Find where the given text appears and provide that cell's center as (x, y) coordinate. 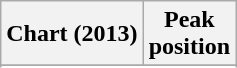
Peakposition (189, 34)
Chart (2013) (72, 34)
